Find where the given text appears and provide that cell's center as [x, y] coordinate. 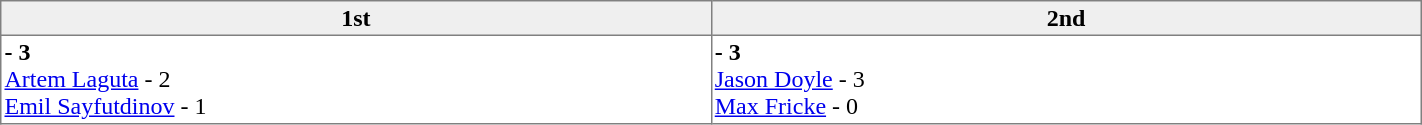
- 3Jason Doyle - 3Max Fricke - 0 [1066, 79]
1st [356, 18]
2nd [1066, 18]
- 3Artem Laguta - 2Emil Sayfutdinov - 1 [356, 79]
